Provide the [X, Y] coordinate of the cell's center where the given text is located.  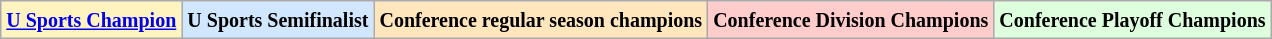
U Sports Champion [92, 20]
Conference regular season champions [541, 20]
Conference Division Champions [851, 20]
Conference Playoff Champions [1132, 20]
U Sports Semifinalist [278, 20]
